Search for the cell housing the specified text and yield its [X, Y] center coordinate. 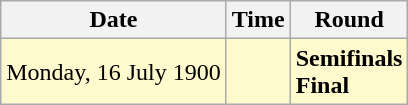
Time [258, 20]
Date [114, 20]
SemifinalsFinal [349, 72]
Monday, 16 July 1900 [114, 72]
Round [349, 20]
